Return (X, Y) of the center of cell containing provided text 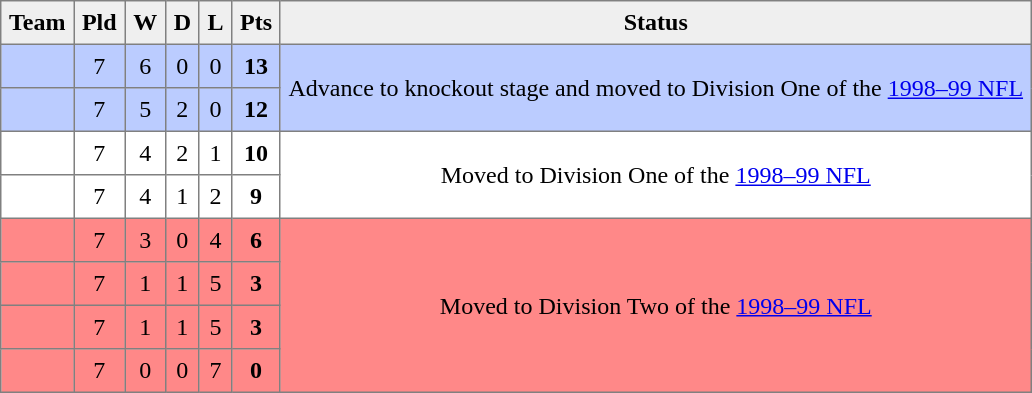
Pld (100, 23)
Moved to Division Two of the 1998–99 NFL (656, 305)
10 (256, 153)
Moved to Division One of the 1998–99 NFL (656, 174)
Status (656, 23)
12 (256, 110)
L (216, 23)
Pts (256, 23)
9 (256, 197)
D (182, 23)
W (145, 23)
Team (38, 23)
13 (256, 66)
Advance to knockout stage and moved to Division One of the 1998–99 NFL (656, 88)
